Provide the [x, y] coordinate of the cell's center where the given text is located.  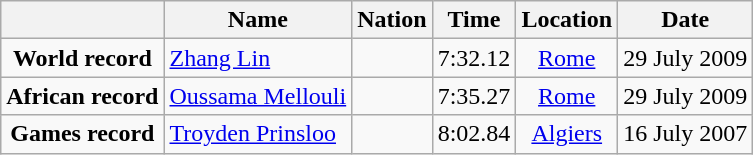
Zhang Lin [258, 58]
World record [82, 58]
Oussama Mellouli [258, 96]
8:02.84 [474, 134]
Algiers [567, 134]
African record [82, 96]
Nation [392, 20]
16 July 2007 [686, 134]
7:35.27 [474, 96]
Location [567, 20]
Name [258, 20]
Time [474, 20]
Troyden Prinsloo [258, 134]
Games record [82, 134]
7:32.12 [474, 58]
Date [686, 20]
